Output the [X, Y] coordinate of the center of the cell containing the given text.  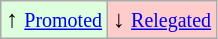
↓ Relegated [162, 20]
↑ Promoted [54, 20]
